Provide the [X, Y] coordinate of the cell's center where the given text is located.  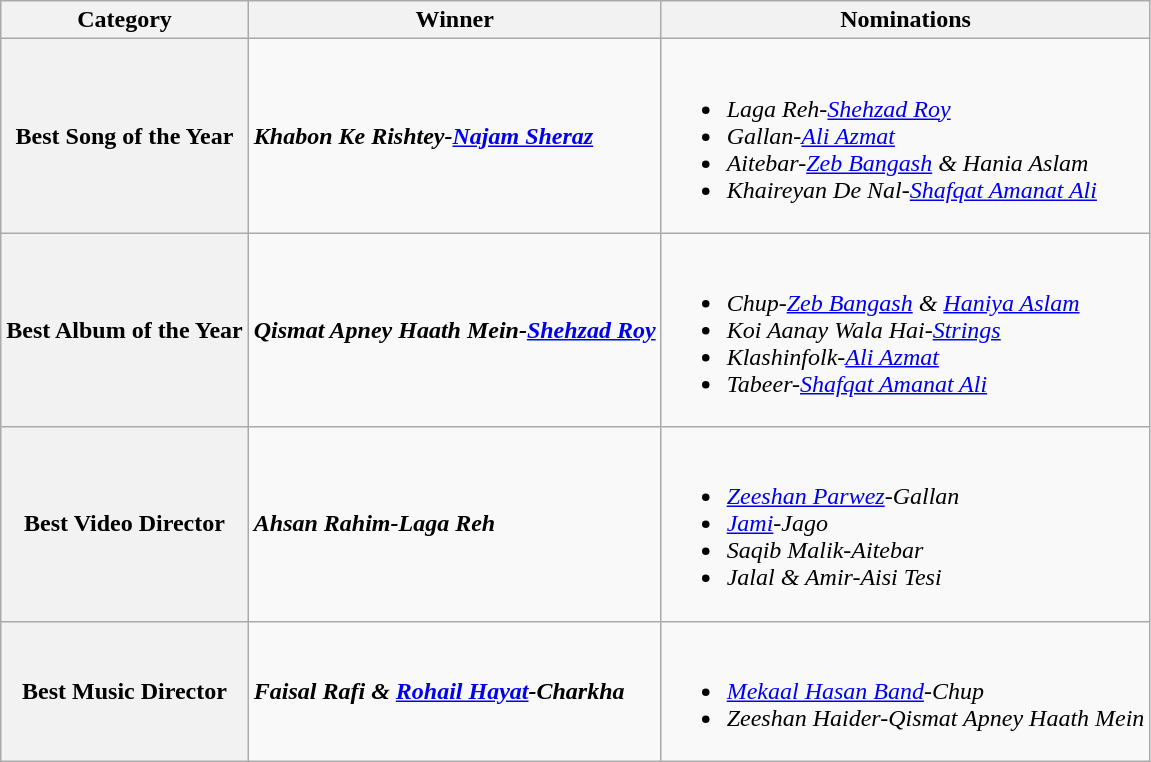
Zeeshan Parwez-GallanJami-JagoSaqib Malik-AitebarJalal & Amir-Aisi Tesi [906, 524]
Chup-Zeb Bangash & Haniya AslamKoi Aanay Wala Hai-StringsKlashinfolk-Ali AzmatTabeer-Shafqat Amanat Ali [906, 330]
Faisal Rafi & Rohail Hayat-Charkha [454, 691]
Winner [454, 20]
Mekaal Hasan Band-ChupZeeshan Haider-Qismat Apney Haath Mein [906, 691]
Nominations [906, 20]
Category [125, 20]
Best Music Director [125, 691]
Best Album of the Year [125, 330]
Qismat Apney Haath Mein-Shehzad Roy [454, 330]
Laga Reh-Shehzad RoyGallan-Ali AzmatAitebar-Zeb Bangash & Hania AslamKhaireyan De Nal-Shafqat Amanat Ali [906, 136]
Ahsan Rahim-Laga Reh [454, 524]
Khabon Ke Rishtey-Najam Sheraz [454, 136]
Best Video Director [125, 524]
Best Song of the Year [125, 136]
